Locate the cell with the specified text and output its [X, Y] center coordinate. 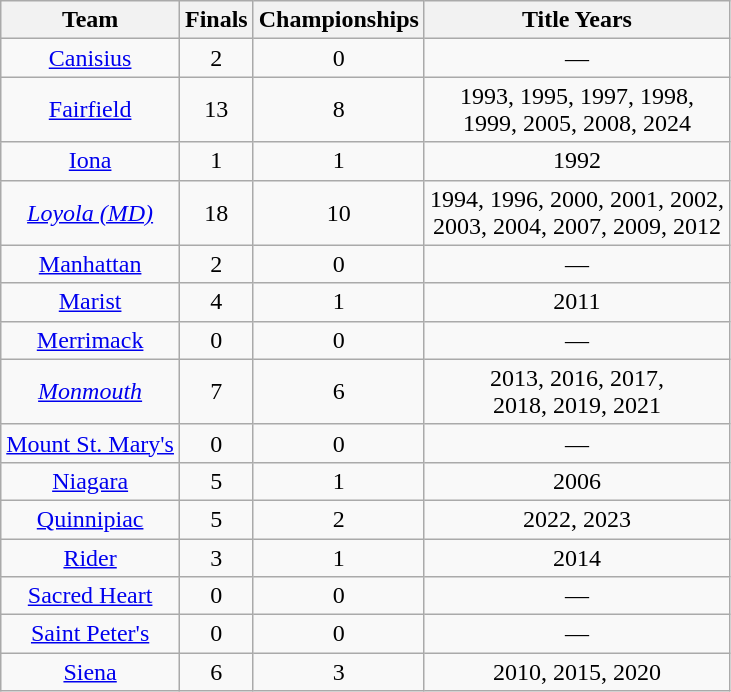
Mount St. Mary's [90, 443]
2006 [576, 481]
18 [216, 212]
Siena [90, 672]
Quinnipiac [90, 519]
Team [90, 20]
Niagara [90, 481]
2013, 2016, 2017,2018, 2019, 2021 [576, 392]
1994, 1996, 2000, 2001, 2002,2003, 2004, 2007, 2009, 2012 [576, 212]
Loyola (MD) [90, 212]
2014 [576, 557]
Title Years [576, 20]
2010, 2015, 2020 [576, 672]
7 [216, 392]
Merrimack [90, 340]
10 [338, 212]
Finals [216, 20]
2011 [576, 302]
Canisius [90, 58]
Rider [90, 557]
Sacred Heart [90, 596]
Marist [90, 302]
Saint Peter's [90, 634]
Iona [90, 161]
Championships [338, 20]
1993, 1995, 1997, 1998,1999, 2005, 2008, 2024 [576, 110]
Monmouth [90, 392]
2022, 2023 [576, 519]
8 [338, 110]
1992 [576, 161]
Manhattan [90, 264]
4 [216, 302]
13 [216, 110]
Fairfield [90, 110]
